Extract the [x, y] coordinate from the center of the cell holding the provided text.  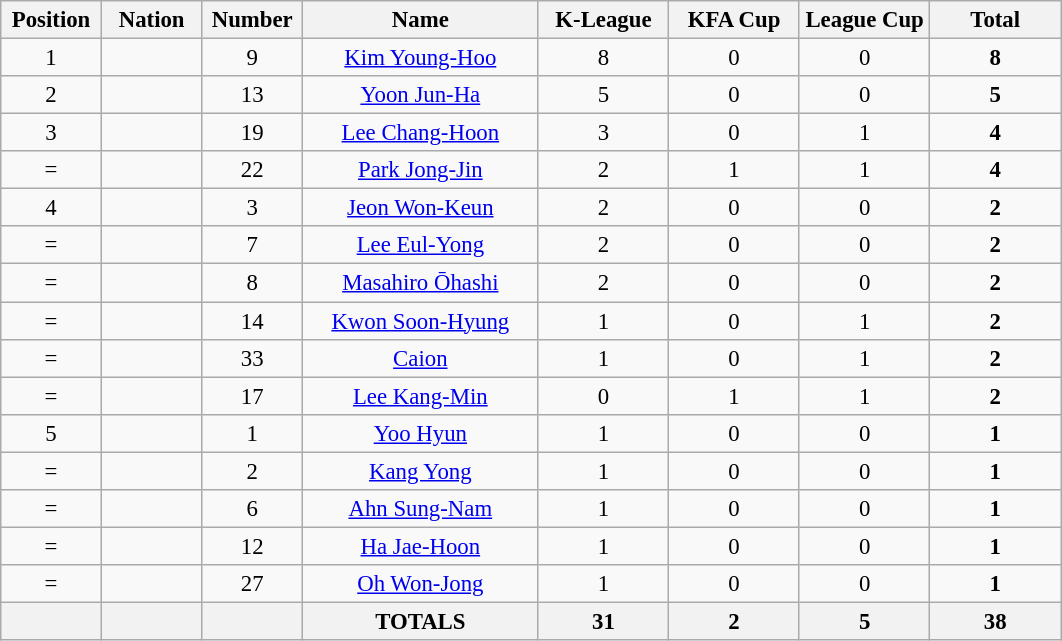
Kim Young-Hoo [421, 58]
7 [252, 245]
Number [252, 20]
38 [996, 621]
KFA Cup [734, 20]
Lee Chang-Hoon [421, 133]
31 [604, 621]
TOTALS [421, 621]
13 [252, 95]
Kwon Soon-Hyung [421, 321]
Yoo Hyun [421, 433]
22 [252, 170]
Position [52, 20]
Masahiro Ōhashi [421, 283]
Park Jong-Jin [421, 170]
12 [252, 546]
6 [252, 509]
Ahn Sung-Nam [421, 509]
27 [252, 584]
Total [996, 20]
Jeon Won-Keun [421, 208]
9 [252, 58]
Yoon Jun-Ha [421, 95]
Lee Eul-Yong [421, 245]
Oh Won-Jong [421, 584]
Lee Kang-Min [421, 396]
Nation [152, 20]
Name [421, 20]
Caion [421, 358]
Kang Yong [421, 471]
K-League [604, 20]
17 [252, 396]
Ha Jae-Hoon [421, 546]
19 [252, 133]
League Cup [864, 20]
14 [252, 321]
33 [252, 358]
